Extract the (x, y) coordinate from the center of the cell holding the provided text.  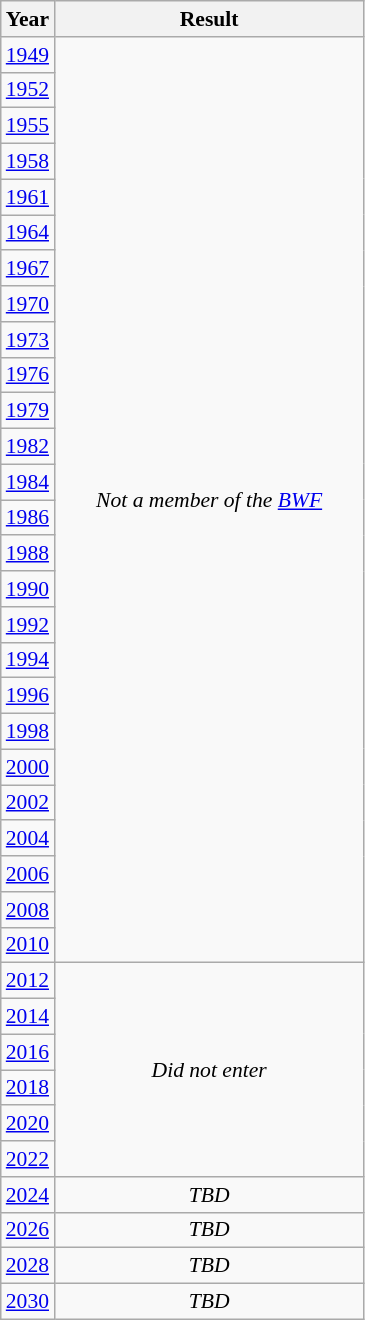
1994 (28, 660)
1982 (28, 447)
2028 (28, 1266)
2016 (28, 1052)
2022 (28, 1159)
2004 (28, 839)
2002 (28, 803)
1988 (28, 554)
1979 (28, 411)
1998 (28, 732)
2008 (28, 910)
1955 (28, 126)
1984 (28, 482)
1958 (28, 162)
Not a member of the BWF (209, 500)
Year (28, 19)
2000 (28, 767)
1996 (28, 696)
2012 (28, 981)
2006 (28, 874)
1949 (28, 55)
2024 (28, 1195)
Did not enter (209, 1070)
1986 (28, 518)
1964 (28, 233)
2020 (28, 1124)
2026 (28, 1230)
1952 (28, 90)
1973 (28, 340)
2018 (28, 1088)
2030 (28, 1302)
2014 (28, 1017)
1976 (28, 375)
1967 (28, 269)
1961 (28, 197)
1990 (28, 589)
2010 (28, 945)
Result (209, 19)
1992 (28, 625)
1970 (28, 304)
